Output the [x, y] coordinate of the center of the cell containing the given text.  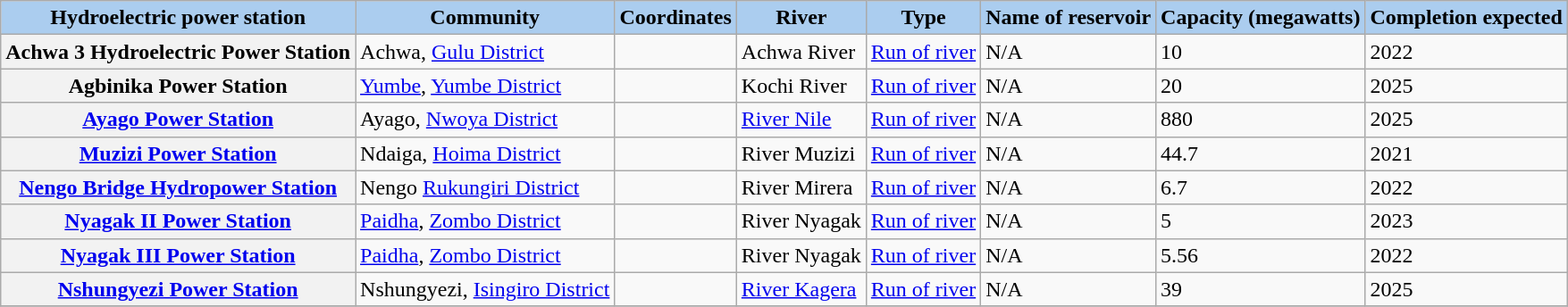
44.7 [1261, 153]
20 [1261, 86]
Nengo Rukungiri District [485, 187]
Completion expected [1466, 18]
Ayago, Nwoya District [485, 120]
Nshungyezi Power Station [179, 289]
Yumbe, Yumbe District [485, 86]
Type [923, 18]
Muzizi Power Station [179, 153]
2023 [1466, 221]
Agbinika Power Station [179, 86]
Nyagak II Power Station [179, 221]
Nshungyezi, Isingiro District [485, 289]
Kochi River [801, 86]
Achwa, Gulu District [485, 52]
Community [485, 18]
880 [1261, 120]
Name of reservoir [1069, 18]
River Nile [801, 120]
Achwa River [801, 52]
Capacity (megawatts) [1261, 18]
Ndaiga, Hoima District [485, 153]
Nengo Bridge Hydropower Station [179, 187]
5 [1261, 221]
6.7 [1261, 187]
39 [1261, 289]
River [801, 18]
Nyagak III Power Station [179, 255]
10 [1261, 52]
River Kagera [801, 289]
5.56 [1261, 255]
2021 [1466, 153]
River Mirera [801, 187]
Hydroelectric power station [179, 18]
Ayago Power Station [179, 120]
Achwa 3 Hydroelectric Power Station [179, 52]
River Muzizi [801, 153]
Coordinates [675, 18]
